Capture the cell that displays the provided text and extract its [x, y] central coordinate. 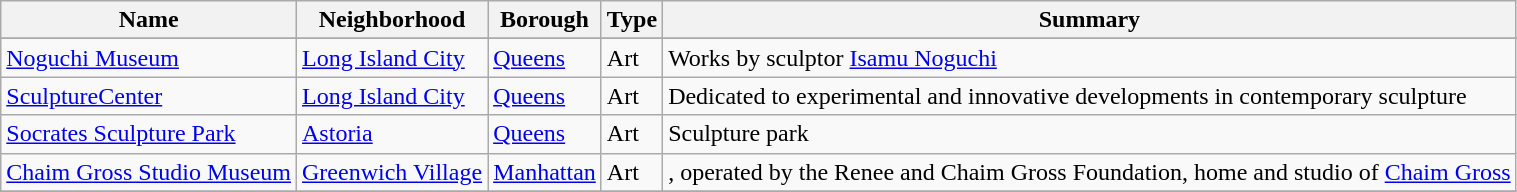
Name [149, 20]
Works by sculptor Isamu Noguchi [1090, 58]
Dedicated to experimental and innovative developments in contemporary sculpture [1090, 96]
Greenwich Village [392, 172]
Summary [1090, 20]
Chaim Gross Studio Museum [149, 172]
Noguchi Museum [149, 58]
Type [632, 20]
Socrates Sculpture Park [149, 134]
, operated by the Renee and Chaim Gross Foundation, home and studio of Chaim Gross [1090, 172]
Manhattan [545, 172]
Borough [545, 20]
SculptureCenter [149, 96]
Neighborhood [392, 20]
Astoria [392, 134]
Sculpture park [1090, 134]
